Capture the cell that displays the provided text and extract its [X, Y] central coordinate. 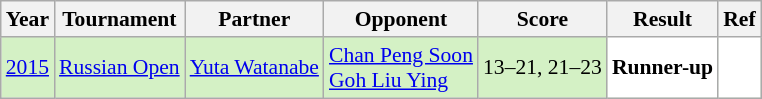
2015 [28, 68]
Partner [254, 19]
Russian Open [120, 68]
Score [542, 19]
Chan Peng Soon Goh Liu Ying [401, 68]
13–21, 21–23 [542, 68]
Runner-up [662, 68]
Tournament [120, 19]
Opponent [401, 19]
Ref [739, 19]
Yuta Watanabe [254, 68]
Result [662, 19]
Year [28, 19]
